Extract the (x, y) coordinate from the center of the cell holding the provided text.  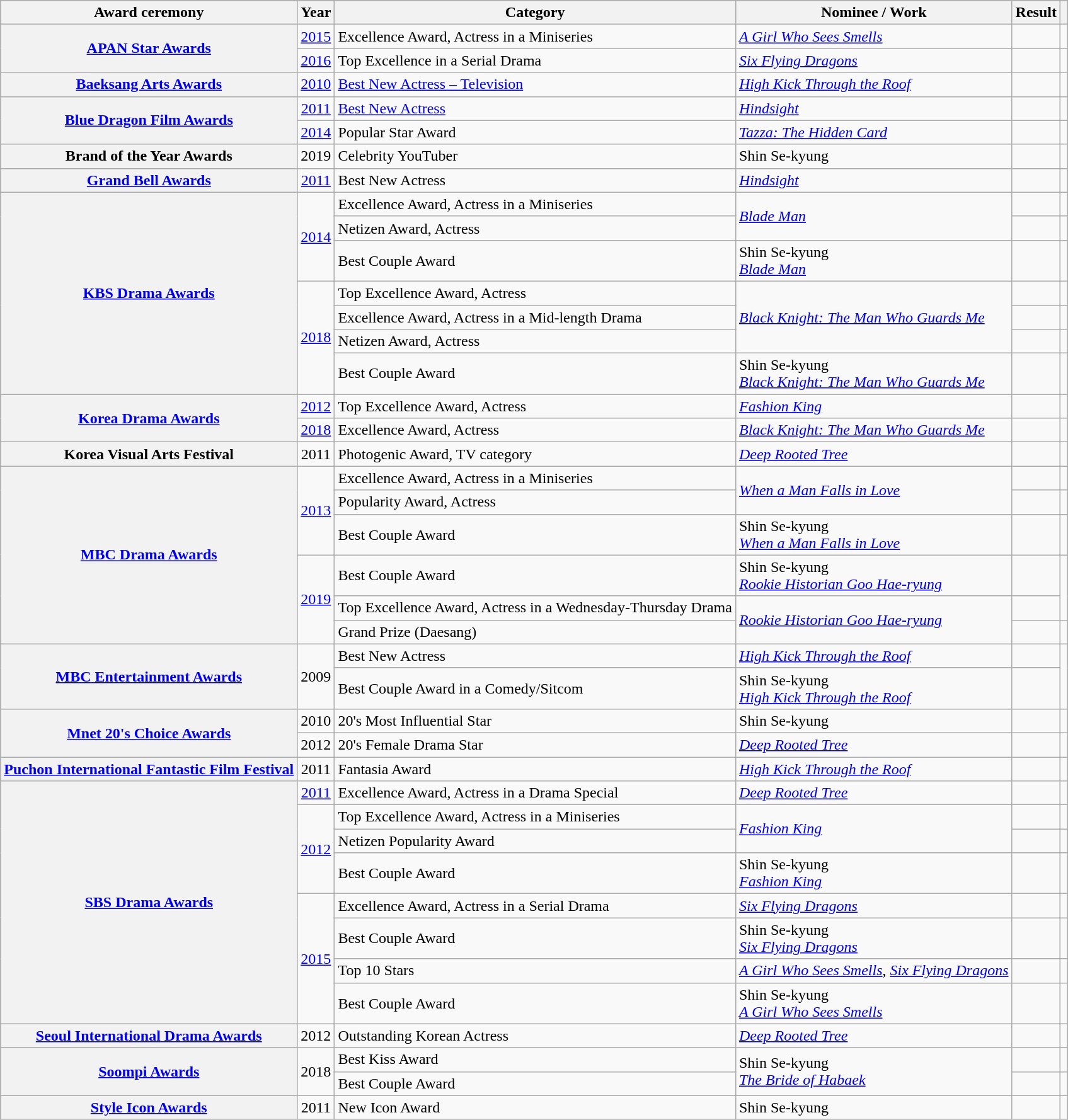
New Icon Award (536, 1107)
Shin Se-kyung Rookie Historian Goo Hae-ryung (873, 576)
Shin Se-kyung Fashion King (873, 873)
A Girl Who Sees Smells, Six Flying Dragons (873, 971)
Netizen Popularity Award (536, 841)
Celebrity YouTuber (536, 156)
Puchon International Fantastic Film Festival (149, 769)
Baeksang Arts Awards (149, 84)
MBC Entertainment Awards (149, 677)
20's Female Drama Star (536, 745)
Best Couple Award in a Comedy/Sitcom (536, 688)
Result (1036, 13)
Korea Visual Arts Festival (149, 454)
Shin Se-kyung Black Knight: The Man Who Guards Me (873, 374)
Outstanding Korean Actress (536, 1036)
Popular Star Award (536, 132)
MBC Drama Awards (149, 555)
Brand of the Year Awards (149, 156)
Shin Se-kyung Blade Man (873, 261)
Grand Prize (Daesang) (536, 632)
Mnet 20's Choice Awards (149, 733)
Shin Se-kyung High Kick Through the Roof (873, 688)
KBS Drama Awards (149, 293)
Blue Dragon Film Awards (149, 120)
Seoul International Drama Awards (149, 1036)
2013 (316, 510)
Shin Se-kyung The Bride of Habaek (873, 1071)
Fantasia Award (536, 769)
Year (316, 13)
Shin Se-kyung A Girl Who Sees Smells (873, 1003)
Excellence Award, Actress in a Drama Special (536, 793)
Style Icon Awards (149, 1107)
Rookie Historian Goo Hae-ryung (873, 620)
Top Excellence Award, Actress in a Wednesday-Thursday Drama (536, 608)
Shin Se-kyung Six Flying Dragons (873, 939)
APAN Star Awards (149, 49)
Grand Bell Awards (149, 180)
Blade Man (873, 216)
Top Excellence in a Serial Drama (536, 60)
Photogenic Award, TV category (536, 454)
Excellence Award, Actress (536, 430)
Korea Drama Awards (149, 418)
Top Excellence Award, Actress in a Miniseries (536, 817)
2009 (316, 677)
SBS Drama Awards (149, 903)
When a Man Falls in Love (873, 490)
Best New Actress – Television (536, 84)
Soompi Awards (149, 1071)
Tazza: The Hidden Card (873, 132)
20's Most Influential Star (536, 721)
2016 (316, 60)
Shin Se-kyung When a Man Falls in Love (873, 534)
Nominee / Work (873, 13)
Popularity Award, Actress (536, 502)
Category (536, 13)
Best Kiss Award (536, 1060)
Excellence Award, Actress in a Serial Drama (536, 906)
Excellence Award, Actress in a Mid-length Drama (536, 317)
Top 10 Stars (536, 971)
A Girl Who Sees Smells (873, 37)
Award ceremony (149, 13)
